Find where the given text appears and provide that cell's center as (x, y) coordinate. 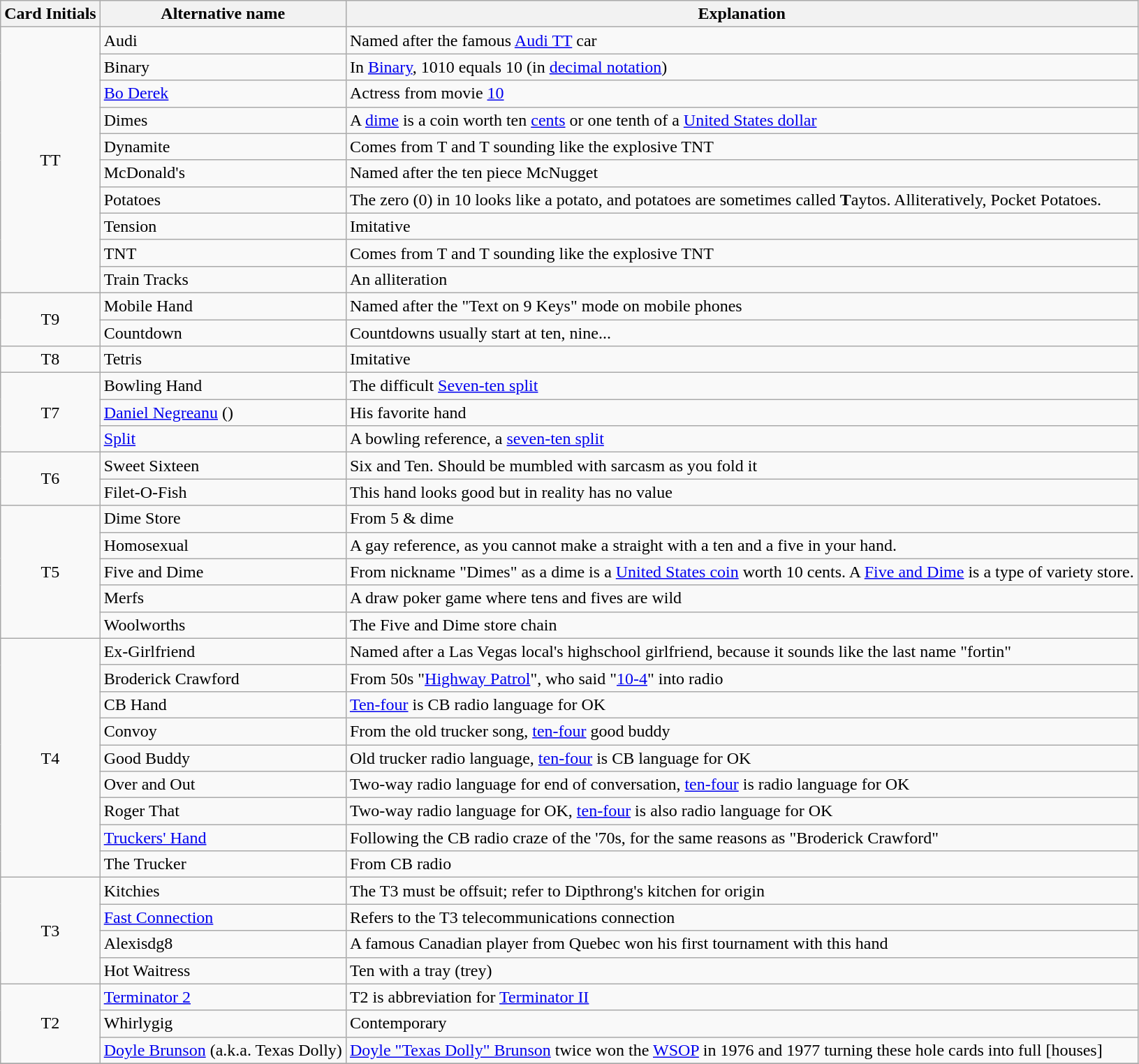
Doyle Brunson (a.k.a. Texas Dolly) (223, 1050)
Dime Store (223, 519)
From 50s "Highway Patrol", who said "10-4" into radio (742, 678)
Named after the famous Audi TT car (742, 40)
Broderick Crawford (223, 678)
T7 (50, 413)
Doyle "Texas Dolly" Brunson twice won the WSOP in 1976 and 1977 turning these hole cards into full [houses] (742, 1050)
Tetris (223, 360)
Refers to the T3 telecommunications connection (742, 917)
Convoy (223, 731)
From CB radio (742, 864)
Explanation (742, 14)
Hot Waitress (223, 970)
Split (223, 439)
Named after the ten piece McNugget (742, 173)
Five and Dime (223, 572)
TNT (223, 253)
His favorite hand (742, 413)
Daniel Negreanu () (223, 413)
Ex-Girlfriend (223, 651)
A draw poker game where tens and fives are wild (742, 598)
T2 is abbreviation for Terminator II (742, 997)
Tension (223, 226)
The T3 must be offsuit; refer to Dipthrong's kitchen for origin (742, 891)
Terminator 2 (223, 997)
Alternative name (223, 14)
Filet-O-Fish (223, 492)
A dime is a coin worth ten cents or one tenth of a United States dollar (742, 120)
Bowling Hand (223, 386)
The Trucker (223, 864)
Homosexual (223, 545)
Six and Ten. Should be mumbled with sarcasm as you fold it (742, 466)
Bo Derek (223, 94)
Ten with a tray (trey) (742, 970)
Binary (223, 67)
CB Hand (223, 704)
Merfs (223, 598)
In Binary, 1010 equals 10 (in decimal notation) (742, 67)
Contemporary (742, 1024)
From 5 & dime (742, 519)
Countdown (223, 333)
T4 (50, 758)
From nickname "Dimes" as a dime is a United States coin worth 10 cents. A Five and Dime is a type of variety store. (742, 572)
Fast Connection (223, 917)
Woolworths (223, 625)
Dynamite (223, 147)
The zero (0) in 10 looks like a potato, and potatoes are sometimes called Taytos. Alliteratively, Pocket Potatoes. (742, 200)
T3 (50, 931)
From the old trucker song, ten-four good buddy (742, 731)
Countdowns usually start at ten, nine... (742, 333)
Good Buddy (223, 758)
A bowling reference, a seven-ten split (742, 439)
Truckers' Hand (223, 838)
T9 (50, 319)
T5 (50, 572)
T2 (50, 1024)
Potatoes (223, 200)
T6 (50, 479)
Named after the "Text on 9 Keys" mode on mobile phones (742, 306)
This hand looks good but in reality has no value (742, 492)
Following the CB radio craze of the '70s, for the same reasons as "Broderick Crawford" (742, 838)
The Five and Dime store chain (742, 625)
Audi (223, 40)
Roger That (223, 811)
Mobile Hand (223, 306)
Over and Out (223, 785)
A famous Canadian player from Quebec won his first tournament with this hand (742, 944)
Actress from movie 10 (742, 94)
Two-way radio language for end of conversation, ten-four is radio language for OK (742, 785)
A gay reference, as you cannot make a straight with a ten and a five in your hand. (742, 545)
The difficult Seven-ten split (742, 386)
Whirlygig (223, 1024)
Old trucker radio language, ten-four is CB language for OK (742, 758)
McDonald's (223, 173)
Sweet Sixteen (223, 466)
Named after a Las Vegas local's highschool girlfriend, because it sounds like the last name "fortin" (742, 651)
Ten-four is CB radio language for OK (742, 704)
Train Tracks (223, 279)
Card Initials (50, 14)
An alliteration (742, 279)
Kitchies (223, 891)
Alexisdg8 (223, 944)
Two-way radio language for OK, ten-four is also radio language for OK (742, 811)
TT (50, 161)
T8 (50, 360)
Dimes (223, 120)
